From the cell containing the given text, extract its center point as [x, y] coordinate. 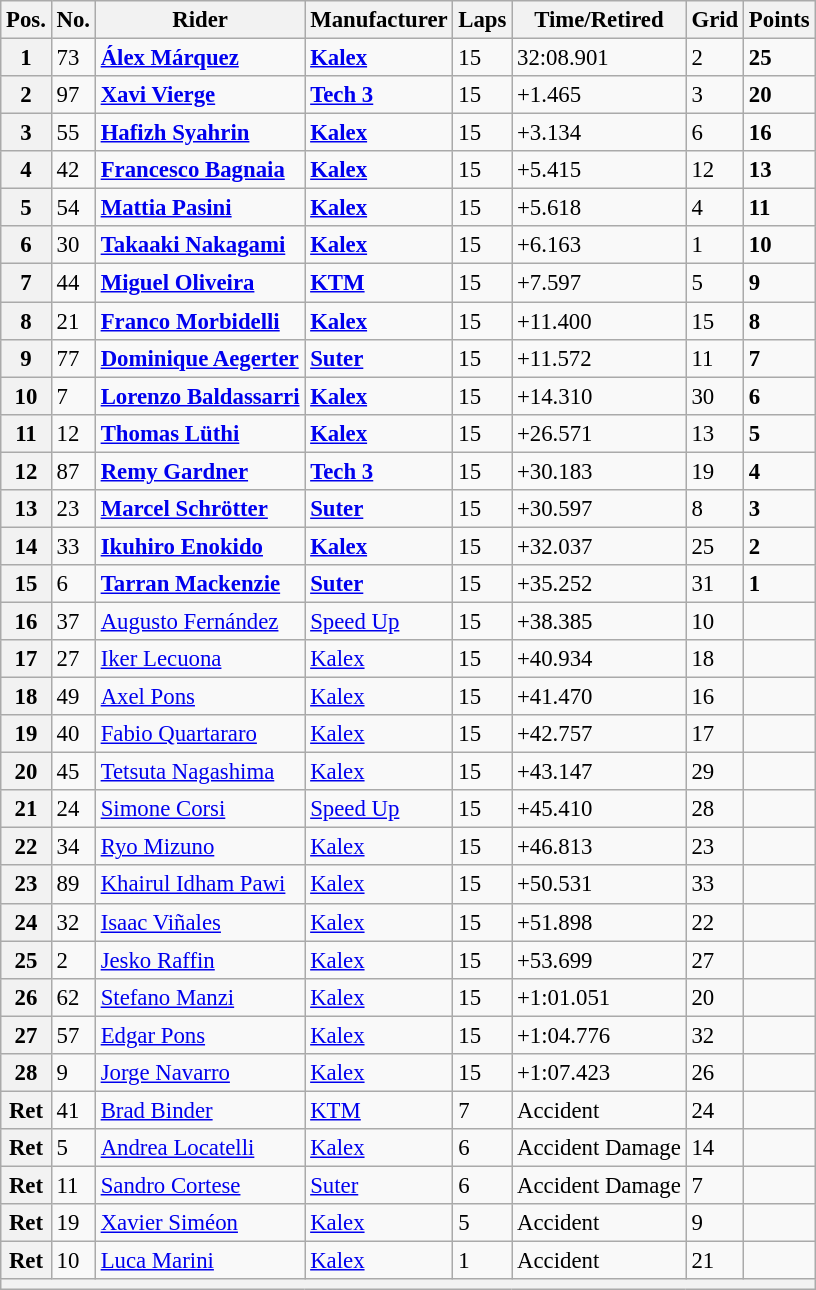
+5.415 [599, 170]
Álex Márquez [200, 58]
Xavier Siméon [200, 1223]
+1:01.051 [599, 997]
Brad Binder [200, 1110]
+46.813 [599, 847]
40 [73, 734]
Grid [714, 20]
Franco Morbidelli [200, 321]
31 [714, 584]
42 [73, 170]
+14.310 [599, 396]
55 [73, 133]
29 [714, 772]
Hafizh Syahrin [200, 133]
97 [73, 95]
34 [73, 847]
54 [73, 208]
+35.252 [599, 584]
+1.465 [599, 95]
Andrea Locatelli [200, 1148]
+30.597 [599, 509]
87 [73, 471]
Isaac Viñales [200, 922]
89 [73, 885]
Edgar Pons [200, 1035]
32:08.901 [599, 58]
Jesko Raffin [200, 960]
Rider [200, 20]
62 [73, 997]
Fabio Quartararo [200, 734]
Sandro Cortese [200, 1185]
+11.400 [599, 321]
Stefano Manzi [200, 997]
+40.934 [599, 659]
+41.470 [599, 697]
Mattia Pasini [200, 208]
+26.571 [599, 433]
41 [73, 1110]
77 [73, 358]
+32.037 [599, 546]
+11.572 [599, 358]
Dominique Aegerter [200, 358]
49 [73, 697]
+5.618 [599, 208]
Lorenzo Baldassarri [200, 396]
Ryo Mizuno [200, 847]
Jorge Navarro [200, 1073]
+50.531 [599, 885]
Manufacturer [379, 20]
57 [73, 1035]
Tetsuta Nagashima [200, 772]
+30.183 [599, 471]
+1:04.776 [599, 1035]
+1:07.423 [599, 1073]
Laps [482, 20]
+38.385 [599, 621]
+53.699 [599, 960]
Xavi Vierge [200, 95]
Axel Pons [200, 697]
Points [780, 20]
+43.147 [599, 772]
45 [73, 772]
73 [73, 58]
No. [73, 20]
+51.898 [599, 922]
Pos. [26, 20]
Time/Retired [599, 20]
Khairul Idham Pawi [200, 885]
Remy Gardner [200, 471]
Ikuhiro Enokido [200, 546]
+45.410 [599, 809]
Thomas Lüthi [200, 433]
+7.597 [599, 283]
44 [73, 283]
Simone Corsi [200, 809]
Takaaki Nakagami [200, 245]
+42.757 [599, 734]
+6.163 [599, 245]
Tarran Mackenzie [200, 584]
Iker Lecuona [200, 659]
+3.134 [599, 133]
Miguel Oliveira [200, 283]
Francesco Bagnaia [200, 170]
Luca Marini [200, 1261]
37 [73, 621]
Augusto Fernández [200, 621]
Marcel Schrötter [200, 509]
